For the text-containing cell, return its midpoint in [x, y] coordinate format. 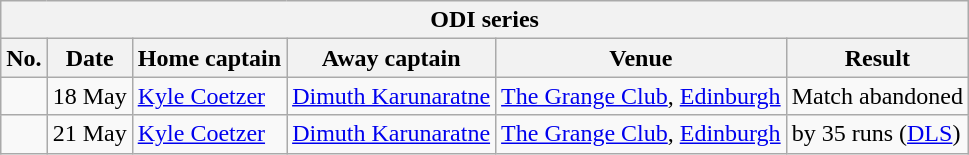
Result [877, 58]
Home captain [209, 58]
ODI series [485, 20]
18 May [90, 96]
Venue [642, 58]
Date [90, 58]
Away captain [392, 58]
No. [24, 58]
21 May [90, 134]
Match abandoned [877, 96]
by 35 runs (DLS) [877, 134]
